Scan for the cell matching the given text and deliver its (X, Y) coordinate at center. 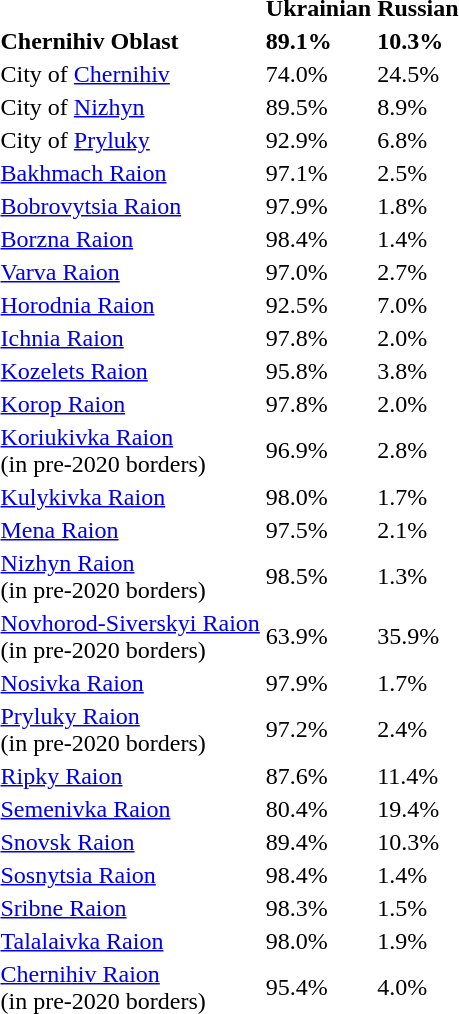
89.4% (318, 842)
95.8% (318, 371)
98.5% (318, 576)
80.4% (318, 809)
63.9% (318, 636)
97.1% (318, 173)
97.5% (318, 530)
87.6% (318, 776)
74.0% (318, 74)
92.9% (318, 140)
98.3% (318, 908)
96.9% (318, 450)
92.5% (318, 305)
89.5% (318, 107)
97.0% (318, 272)
89.1% (318, 41)
97.2% (318, 730)
